Output the [x, y] coordinate of the center of the cell containing the given text.  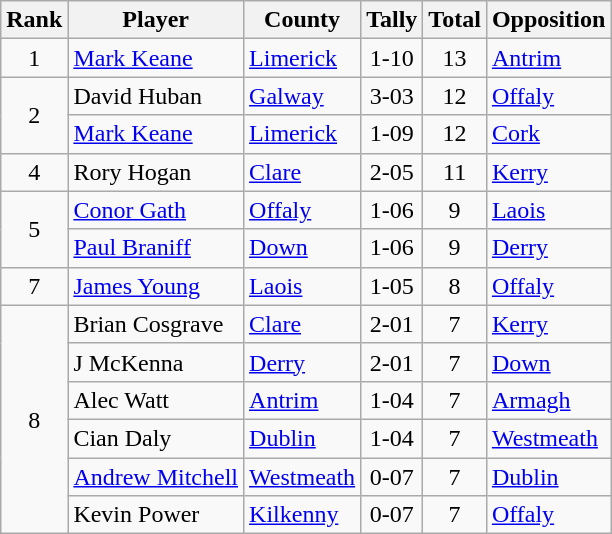
Kilkenny [302, 515]
Andrew Mitchell [156, 477]
Kevin Power [156, 515]
4 [34, 172]
1 [34, 58]
Rory Hogan [156, 172]
1-10 [392, 58]
Total [455, 20]
Brian Cosgrave [156, 324]
2-05 [392, 172]
Opposition [548, 20]
County [302, 20]
13 [455, 58]
11 [455, 172]
David Huban [156, 96]
1-09 [392, 134]
Tally [392, 20]
James Young [156, 286]
Paul Braniff [156, 248]
3-03 [392, 96]
Alec Watt [156, 400]
Conor Gath [156, 210]
J McKenna [156, 362]
Armagh [548, 400]
Player [156, 20]
Rank [34, 20]
Galway [302, 96]
Cork [548, 134]
Cian Daly [156, 438]
2 [34, 115]
5 [34, 229]
1-05 [392, 286]
